Return the [x, y] coordinate for the center point of the cell that contains the specified text.  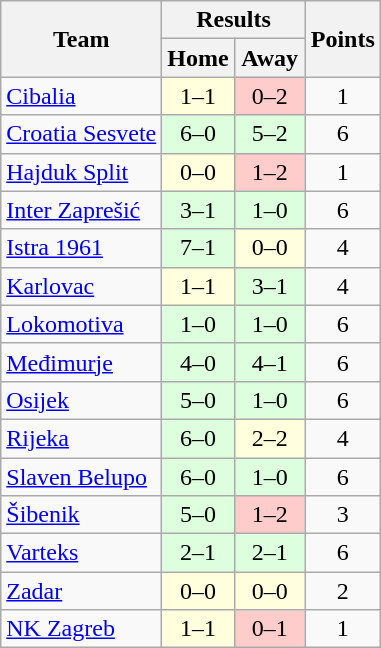
0–1 [270, 629]
Slaven Belupo [82, 477]
7–1 [198, 248]
Team [82, 39]
Hajduk Split [82, 172]
3 [342, 515]
2–2 [270, 438]
Istra 1961 [82, 248]
Karlovac [82, 286]
Rijeka [82, 438]
Osijek [82, 400]
Results [234, 20]
Points [342, 39]
Lokomotiva [82, 324]
2 [342, 591]
5–2 [270, 134]
Zadar [82, 591]
Varteks [82, 553]
NK Zagreb [82, 629]
Croatia Sesvete [82, 134]
Šibenik [82, 515]
4–0 [198, 362]
Međimurje [82, 362]
0–2 [270, 96]
Cibalia [82, 96]
Inter Zaprešić [82, 210]
Home [198, 58]
Away [270, 58]
4–1 [270, 362]
